Find where the given text appears and provide that cell's center as (x, y) coordinate. 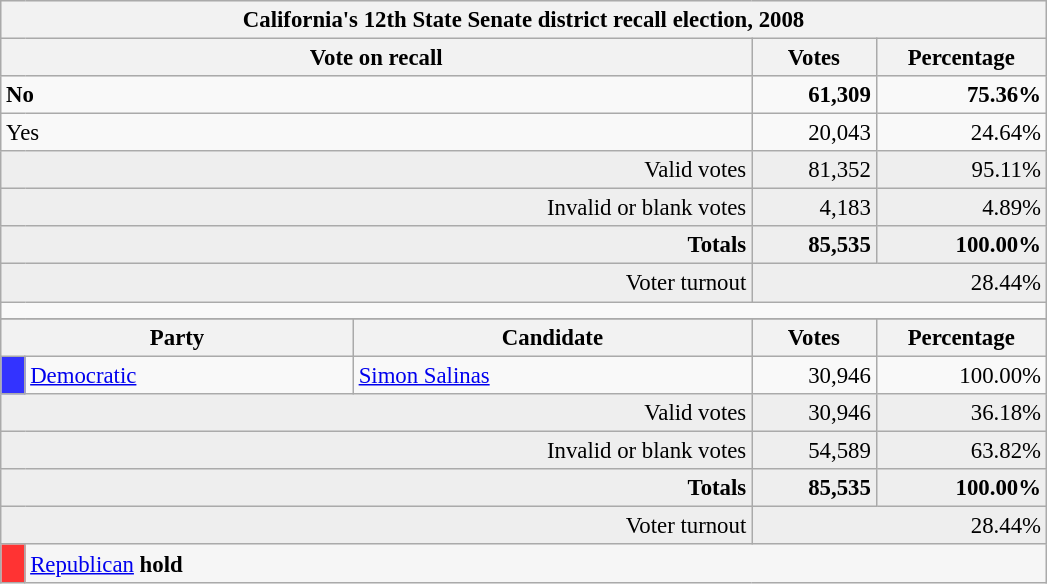
Candidate (552, 338)
63.82% (961, 451)
81,352 (814, 170)
Simon Salinas (552, 376)
54,589 (814, 451)
61,309 (814, 95)
Democratic (189, 376)
Yes (376, 133)
Vote on recall (376, 58)
California's 12th State Senate district recall election, 2008 (524, 20)
4,183 (814, 208)
Party (178, 338)
95.11% (961, 170)
24.64% (961, 133)
4.89% (961, 208)
36.18% (961, 413)
Republican hold (536, 564)
20,043 (814, 133)
No (376, 95)
75.36% (961, 95)
